Locate the cell with the specified text and output its [X, Y] center coordinate. 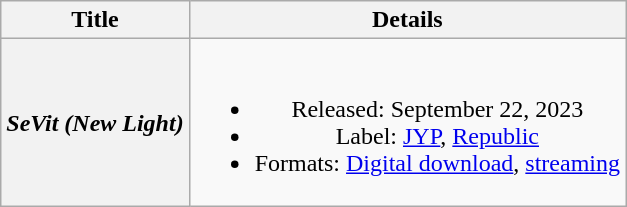
SeVit (New Light) [95, 122]
Title [95, 20]
Released: September 22, 2023Label: JYP, RepublicFormats: Digital download, streaming [407, 122]
Details [407, 20]
